From the cell containing the given text, extract its center point as [x, y] coordinate. 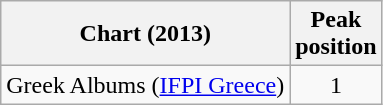
1 [336, 85]
Chart (2013) [146, 34]
Greek Albums (IFPI Greece) [146, 85]
Peakposition [336, 34]
